Pinpoint the cell where the given text exists, returning its [x, y] midpoint coordinate. 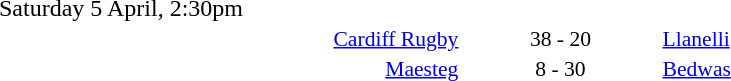
38 - 20 [560, 38]
